Extract the (X, Y) coordinate from the center of the cell holding the provided text.  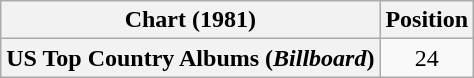
Chart (1981) (190, 20)
US Top Country Albums (Billboard) (190, 58)
24 (427, 58)
Position (427, 20)
